Pinpoint the cell where the given text exists, returning its [X, Y] midpoint coordinate. 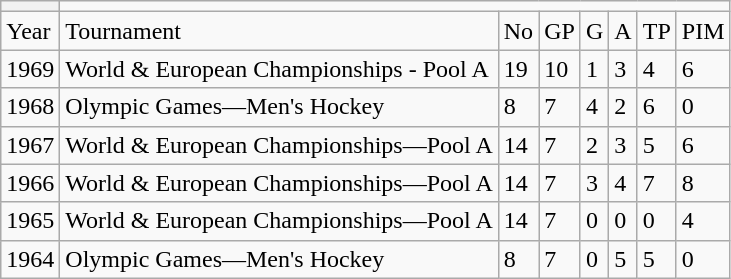
1 [594, 69]
GP [560, 31]
1965 [30, 221]
Year [30, 31]
TP [656, 31]
1964 [30, 259]
PIM [703, 31]
10 [560, 69]
Tournament [279, 31]
1968 [30, 107]
1966 [30, 183]
1967 [30, 145]
A [623, 31]
No [518, 31]
G [594, 31]
19 [518, 69]
World & European Championships - Pool A [279, 69]
1969 [30, 69]
